Determine the [x, y] coordinate at the center of the cell enclosing the given text.  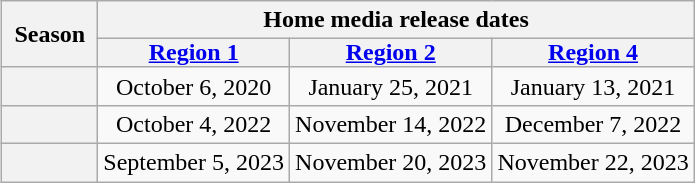
Region 4 [593, 53]
Season [50, 34]
November 20, 2023 [391, 162]
October 4, 2022 [194, 124]
Region 2 [391, 53]
September 5, 2023 [194, 162]
January 13, 2021 [593, 86]
December 7, 2022 [593, 124]
November 22, 2023 [593, 162]
October 6, 2020 [194, 86]
January 25, 2021 [391, 86]
November 14, 2022 [391, 124]
Region 1 [194, 53]
Home media release dates [396, 20]
